Capture the cell that displays the provided text and extract its [x, y] central coordinate. 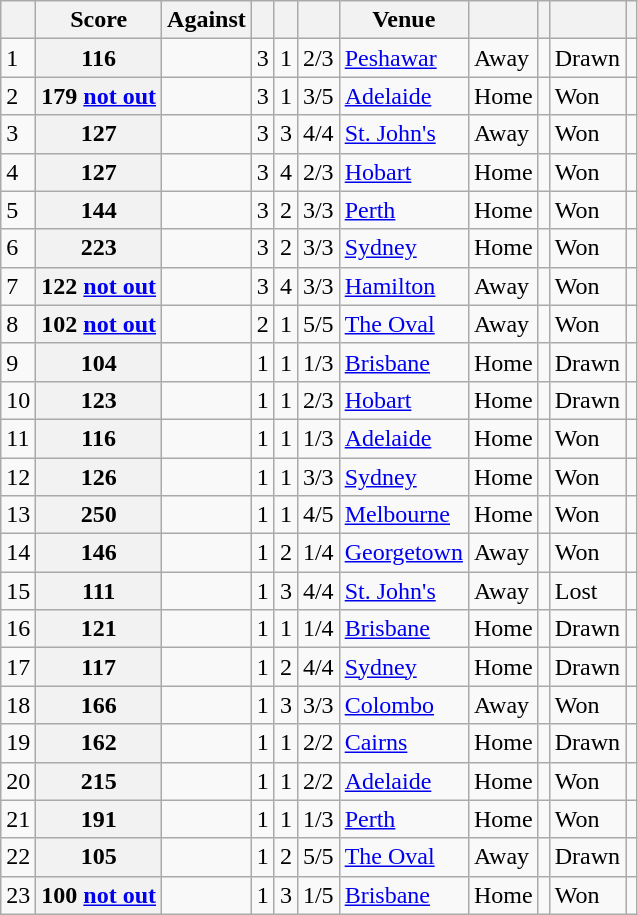
144 [99, 210]
Against [207, 20]
Hamilton [404, 286]
8 [18, 324]
13 [18, 515]
126 [99, 477]
215 [99, 781]
22 [18, 857]
20 [18, 781]
9 [18, 362]
121 [99, 629]
15 [18, 591]
111 [99, 591]
21 [18, 819]
191 [99, 819]
4/5 [318, 515]
18 [18, 705]
17 [18, 667]
19 [18, 743]
11 [18, 438]
23 [18, 895]
162 [99, 743]
102 not out [99, 324]
100 not out [99, 895]
123 [99, 400]
Lost [587, 591]
104 [99, 362]
Venue [404, 20]
Colombo [404, 705]
5 [18, 210]
146 [99, 553]
14 [18, 553]
250 [99, 515]
3/5 [318, 96]
Score [99, 20]
Peshawar [404, 58]
6 [18, 248]
117 [99, 667]
179 not out [99, 96]
16 [18, 629]
10 [18, 400]
166 [99, 705]
Georgetown [404, 553]
122 not out [99, 286]
105 [99, 857]
Melbourne [404, 515]
7 [18, 286]
223 [99, 248]
1/5 [318, 895]
12 [18, 477]
Cairns [404, 743]
